Return the [x, y] coordinate for the center point of the cell that contains the specified text.  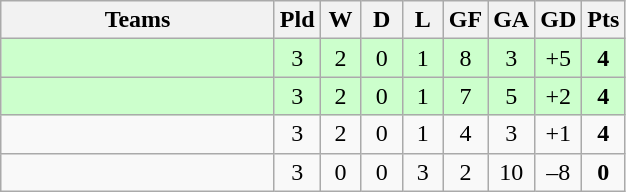
GF [465, 20]
W [340, 20]
D [382, 20]
L [422, 20]
Teams [138, 20]
Pld [297, 20]
+1 [558, 134]
5 [512, 96]
7 [465, 96]
–8 [558, 172]
8 [465, 58]
GD [558, 20]
Pts [604, 20]
+2 [558, 96]
+5 [558, 58]
10 [512, 172]
GA [512, 20]
